Return [x, y] of the center of cell containing provided text 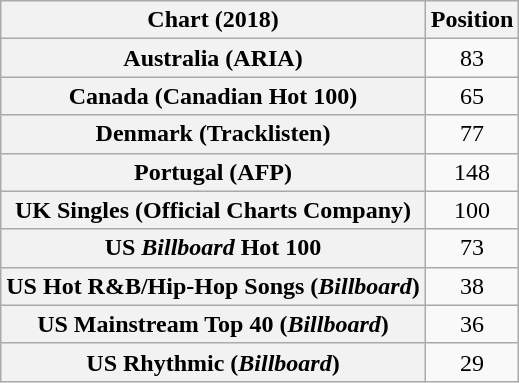
Portugal (AFP) [213, 172]
Position [472, 20]
US Billboard Hot 100 [213, 248]
65 [472, 96]
US Mainstream Top 40 (Billboard) [213, 324]
Chart (2018) [213, 20]
Canada (Canadian Hot 100) [213, 96]
UK Singles (Official Charts Company) [213, 210]
38 [472, 286]
100 [472, 210]
Australia (ARIA) [213, 58]
Denmark (Tracklisten) [213, 134]
US Rhythmic (Billboard) [213, 362]
73 [472, 248]
US Hot R&B/Hip-Hop Songs (Billboard) [213, 286]
77 [472, 134]
83 [472, 58]
148 [472, 172]
36 [472, 324]
29 [472, 362]
